Scan for the cell matching the given text and deliver its (X, Y) coordinate at center. 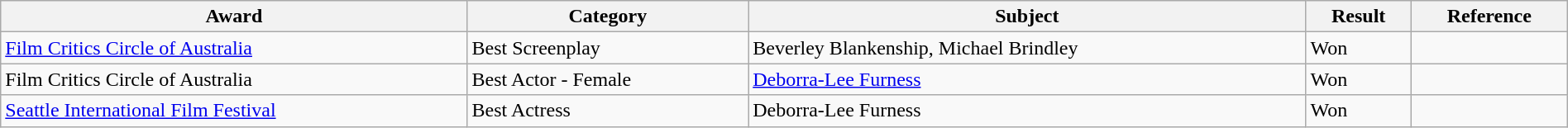
Seattle International Film Festival (234, 111)
Best Actress (608, 111)
Award (234, 17)
Subject (1027, 17)
Result (1358, 17)
Best Actor - Female (608, 79)
Best Screenplay (608, 48)
Reference (1489, 17)
Category (608, 17)
Beverley Blankenship, Michael Brindley (1027, 48)
